Extract the (X, Y) coordinate from the center of the cell holding the provided text.  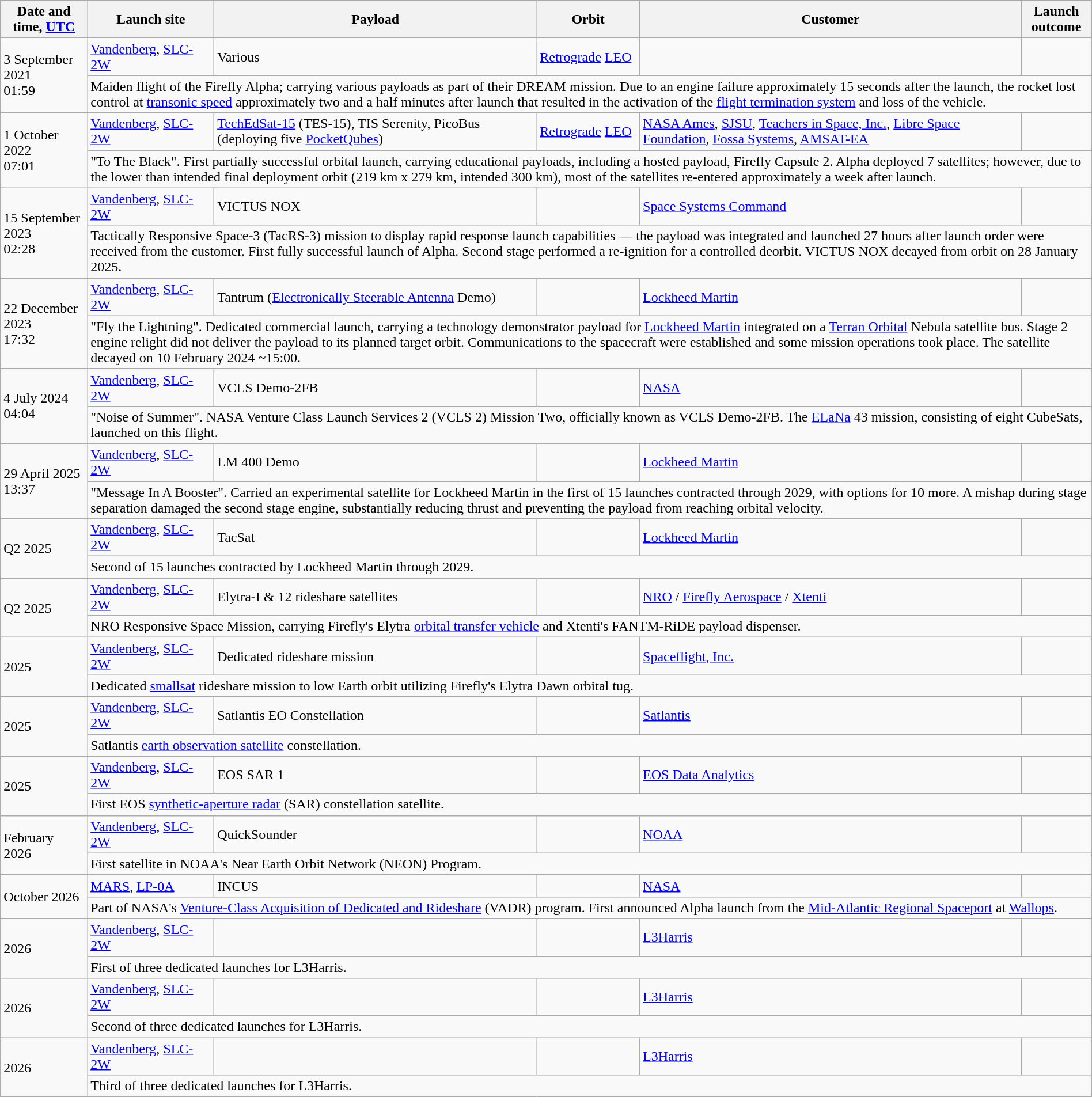
Various (376, 56)
22 December 202317:32 (44, 324)
Second of three dedicated launches for L3Harris. (590, 1027)
Customer (831, 20)
4 July 202404:04 (44, 406)
Payload (376, 20)
VICTUS NOX (376, 206)
EOS SAR 1 (376, 775)
TacSat (376, 538)
First satellite in NOAA's Near Earth Orbit Network (NEON) Program. (590, 864)
INCUS (376, 886)
NOAA (831, 834)
October 2026 (44, 897)
Launchoutcome (1056, 20)
Date and time, UTC (44, 20)
Tantrum (Electronically Steerable Antenna Demo) (376, 297)
Spaceflight, Inc. (831, 656)
Launch site (151, 20)
LM 400 Demo (376, 462)
MARS, LP-0A (151, 886)
Dedicated rideshare mission (376, 656)
February 2026 (44, 845)
Dedicated smallsat rideshare mission to low Earth orbit utilizing Firefly's Elytra Dawn orbital tug. (590, 686)
Space Systems Command (831, 206)
3 September 202101:59 (44, 75)
Elytra-I & 12 rideshare satellites (376, 597)
TechEdSat-15 (TES-15), TIS Serenity, PicoBus (deploying five PocketQubes) (376, 131)
Satlantis (831, 715)
NRO Responsive Space Mission, carrying Firefly's Elytra orbital transfer vehicle and Xtenti's FANTM-RiDE payload dispenser. (590, 627)
VCLS Demo-2FB (376, 387)
Satlantis EO Constellation (376, 715)
Second of 15 launches contracted by Lockheed Martin through 2029. (590, 567)
Orbit (589, 20)
Satlantis earth observation satellite constellation. (590, 745)
29 April 2025 13:37 (44, 481)
NRO / Firefly Aerospace / Xtenti (831, 597)
1 October 202207:01 (44, 150)
NASA Ames, SJSU, Teachers in Space, Inc., Libre Space Foundation, Fossa Systems, AMSAT-EA (831, 131)
15 September 202302:28 (44, 233)
First of three dedicated launches for L3Harris. (590, 967)
QuickSounder (376, 834)
First EOS synthetic-aperture radar (SAR) constellation satellite. (590, 804)
Third of three dedicated launches for L3Harris. (590, 1086)
EOS Data Analytics (831, 775)
